Extract the (x, y) coordinate from the center of the cell holding the provided text.  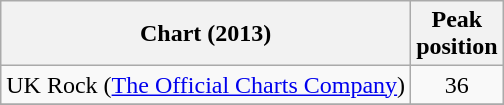
Peakposition (457, 34)
Chart (2013) (206, 34)
UK Rock (The Official Charts Company) (206, 85)
36 (457, 85)
